Determine the (X, Y) coordinate at the center of the cell enclosing the given text.  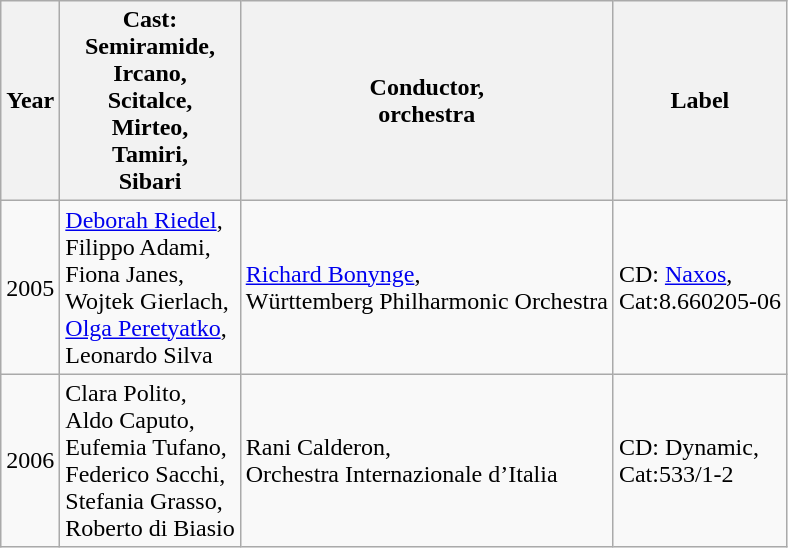
Rani Calderon,Orchestra Internazionale d’Italia (426, 460)
Richard Bonynge,Württemberg Philharmonic Orchestra (426, 288)
Clara Polito,Aldo Caputo,Eufemia Tufano,Federico Sacchi,Stefania Grasso,Roberto di Biasio (150, 460)
Year (30, 101)
Conductor,orchestra (426, 101)
Deborah Riedel,Filippo Adami,Fiona Janes,Wojtek Gierlach,Olga Peretyatko,Leonardo Silva (150, 288)
CD: Dynamic,Cat:533/1-2 (700, 460)
CD: Naxos,Cat:8.660205-06 (700, 288)
2005 (30, 288)
2006 (30, 460)
Label (700, 101)
Cast:Semiramide,Ircano,Scitalce,Mirteo,Tamiri,Sibari (150, 101)
